Output the [x, y] coordinate of the center of the cell containing the given text.  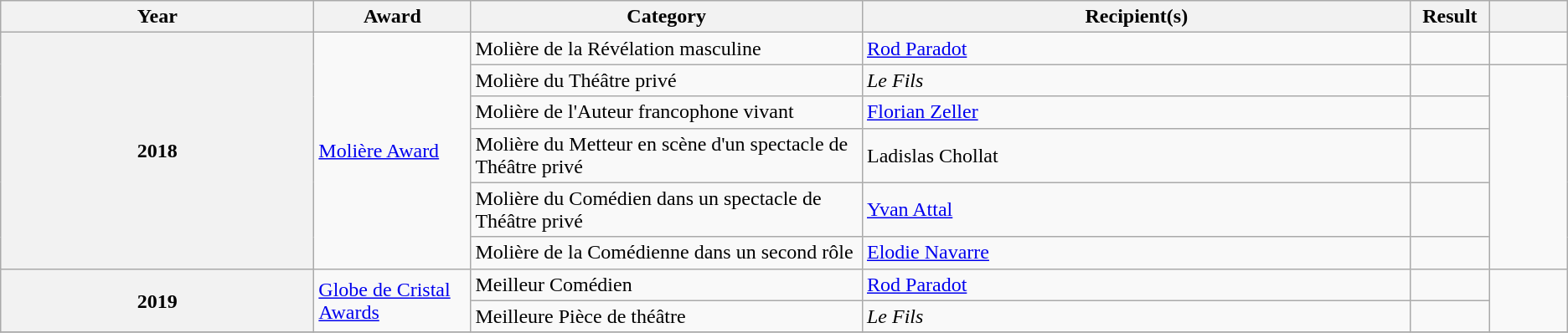
Molière du Théâtre privé [667, 80]
Molière de la Révélation masculine [667, 49]
Molière de l'Auteur francophone vivant [667, 112]
Florian Zeller [1136, 112]
Award [392, 17]
Result [1450, 17]
2018 [157, 151]
Molière de la Comédienne dans un second rôle [667, 253]
Globe de Cristal Awards [392, 300]
Molière du Metteur en scène d'un spectacle de Théâtre privé [667, 156]
Recipient(s) [1136, 17]
Meilleur Comédien [667, 284]
2019 [157, 300]
Yvan Attal [1136, 209]
Category [667, 17]
Year [157, 17]
Meilleure Pièce de théâtre [667, 316]
Elodie Navarre [1136, 253]
Molière Award [392, 151]
Molière du Comédien dans un spectacle de Théâtre privé [667, 209]
Ladislas Chollat [1136, 156]
